Locate the cell with the specified text and output its (X, Y) center coordinate. 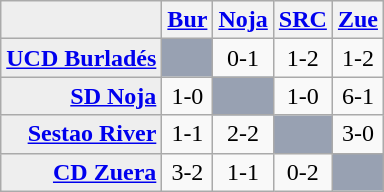
Noja (243, 20)
Bur (188, 20)
Sestao River (82, 134)
3-0 (358, 134)
2-2 (243, 134)
0-1 (243, 58)
SRC (302, 20)
CD Zuera (82, 172)
SD Noja (82, 96)
3-2 (188, 172)
0-2 (302, 172)
6-1 (358, 96)
UCD Burladés (82, 58)
Zue (358, 20)
